Locate the cell with the specified text and output its (x, y) center coordinate. 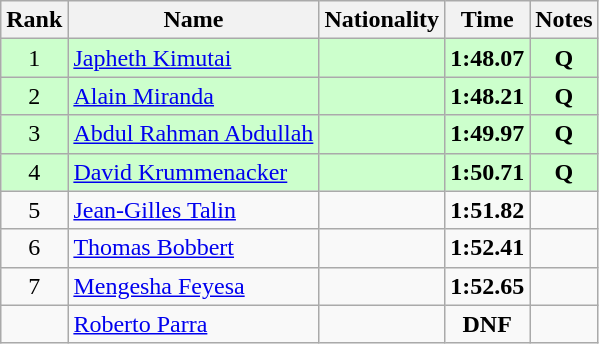
Rank (34, 20)
1:48.07 (488, 58)
1:52.65 (488, 286)
6 (34, 248)
Name (194, 20)
Notes (564, 20)
Jean-Gilles Talin (194, 210)
Alain Miranda (194, 96)
1:50.71 (488, 172)
1:52.41 (488, 248)
2 (34, 96)
Japheth Kimutai (194, 58)
David Krummenacker (194, 172)
1:49.97 (488, 134)
1:48.21 (488, 96)
Mengesha Feyesa (194, 286)
1:51.82 (488, 210)
1 (34, 58)
Time (488, 20)
7 (34, 286)
4 (34, 172)
Thomas Bobbert (194, 248)
DNF (488, 324)
Roberto Parra (194, 324)
5 (34, 210)
3 (34, 134)
Abdul Rahman Abdullah (194, 134)
Nationality (382, 20)
